Determine the (x, y) coordinate at the center of the cell enclosing the given text.  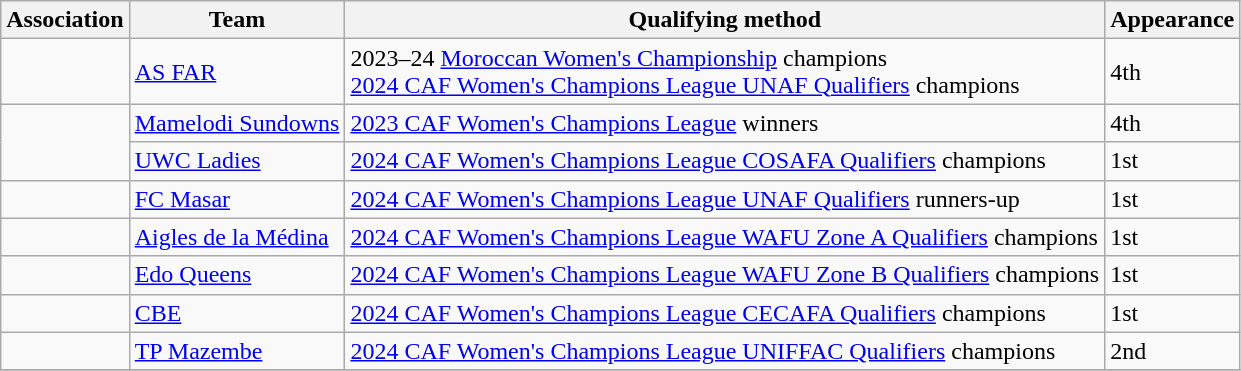
2023–24 Moroccan Women's Championship champions2024 CAF Women's Champions League UNAF Qualifiers champions (725, 72)
2024 CAF Women's Champions League UNIFFAC Qualifiers champions (725, 351)
FC Masar (237, 199)
2nd (1172, 351)
2024 CAF Women's Champions League WAFU Zone B Qualifiers champions (725, 275)
2024 CAF Women's Champions League COSAFA Qualifiers champions (725, 161)
Team (237, 20)
2024 CAF Women's Champions League WAFU Zone A Qualifiers champions (725, 237)
Edo Queens (237, 275)
Appearance (1172, 20)
2023 CAF Women's Champions League winners (725, 123)
Mamelodi Sundowns (237, 123)
2024 CAF Women's Champions League UNAF Qualifiers runners-up (725, 199)
2024 CAF Women's Champions League CECAFA Qualifiers champions (725, 313)
UWC Ladies (237, 161)
TP Mazembe (237, 351)
Association (65, 20)
Qualifying method (725, 20)
CBE (237, 313)
Aigles de la Médina (237, 237)
AS FAR (237, 72)
